Output the (X, Y) coordinate of the center of the cell containing the given text.  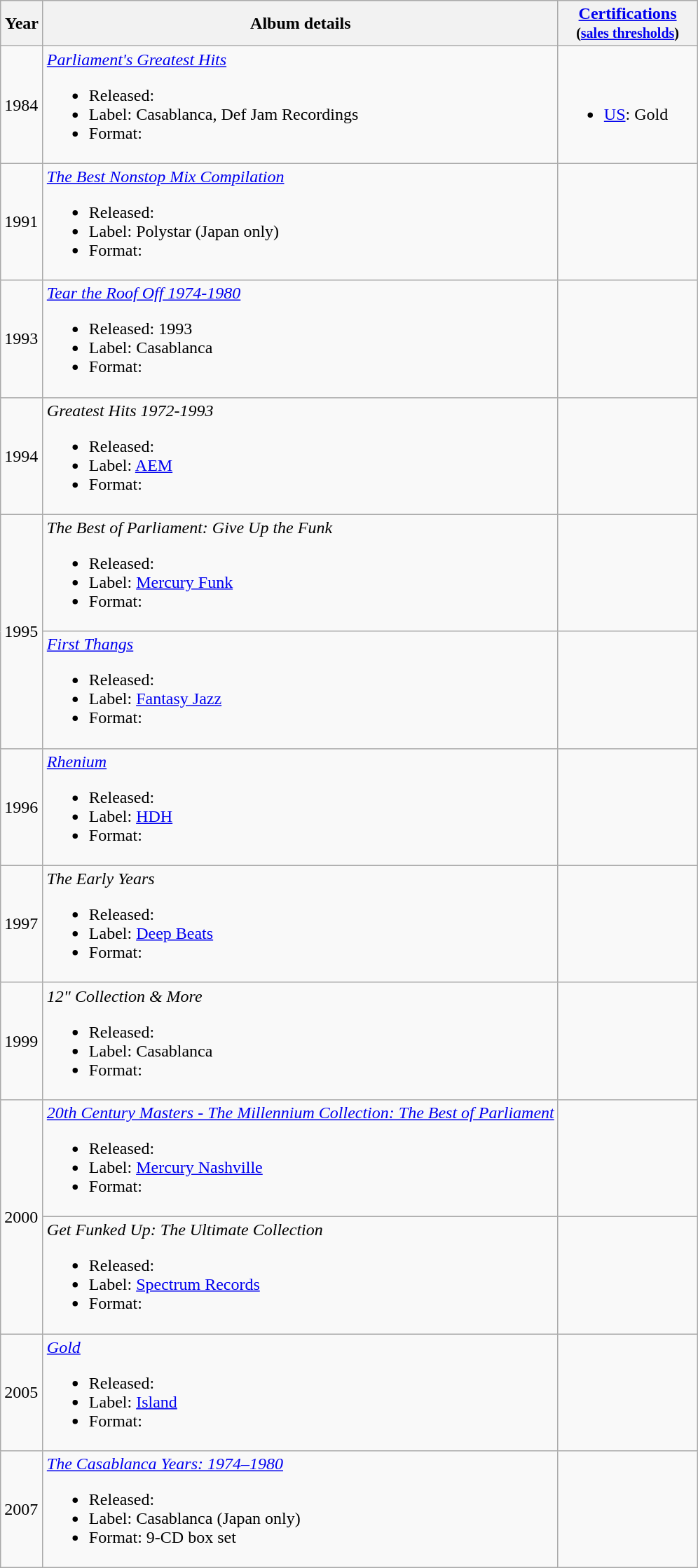
GoldReleased:Label: IslandFormat: (300, 1393)
Greatest Hits 1972-1993Released:Label: AEMFormat: (300, 455)
Album details (300, 24)
1984 (22, 105)
1991 (22, 221)
12" Collection & MoreReleased:Label: CasablancaFormat: (300, 1041)
US: Gold (628, 105)
20th Century Masters - The Millennium Collection: The Best of ParliamentReleased:Label: Mercury NashvilleFormat: (300, 1157)
1997 (22, 923)
The Early YearsReleased:Label: Deep BeatsFormat: (300, 923)
The Best Nonstop Mix CompilationReleased:Label: Polystar (Japan only)Format: (300, 221)
First ThangsReleased:Label: Fantasy JazzFormat: (300, 689)
1995 (22, 631)
Tear the Roof Off 1974-1980Released: 1993Label: CasablancaFormat: (300, 339)
Get Funked Up: The Ultimate CollectionReleased:Label: Spectrum RecordsFormat: (300, 1275)
1993 (22, 339)
1999 (22, 1041)
Certifications(sales thresholds) (628, 24)
2007 (22, 1509)
Year (22, 24)
1994 (22, 455)
Parliament's Greatest HitsReleased:Label: Casablanca, Def Jam RecordingsFormat: (300, 105)
2005 (22, 1393)
1996 (22, 807)
The Casablanca Years: 1974–1980Released:Label: Casablanca (Japan only)Format: 9-CD box set (300, 1509)
2000 (22, 1216)
RheniumReleased:Label: HDHFormat: (300, 807)
The Best of Parliament: Give Up the FunkReleased:Label: Mercury FunkFormat: (300, 573)
